Provide the (x, y) coordinate of the cell's center where the given text is located.  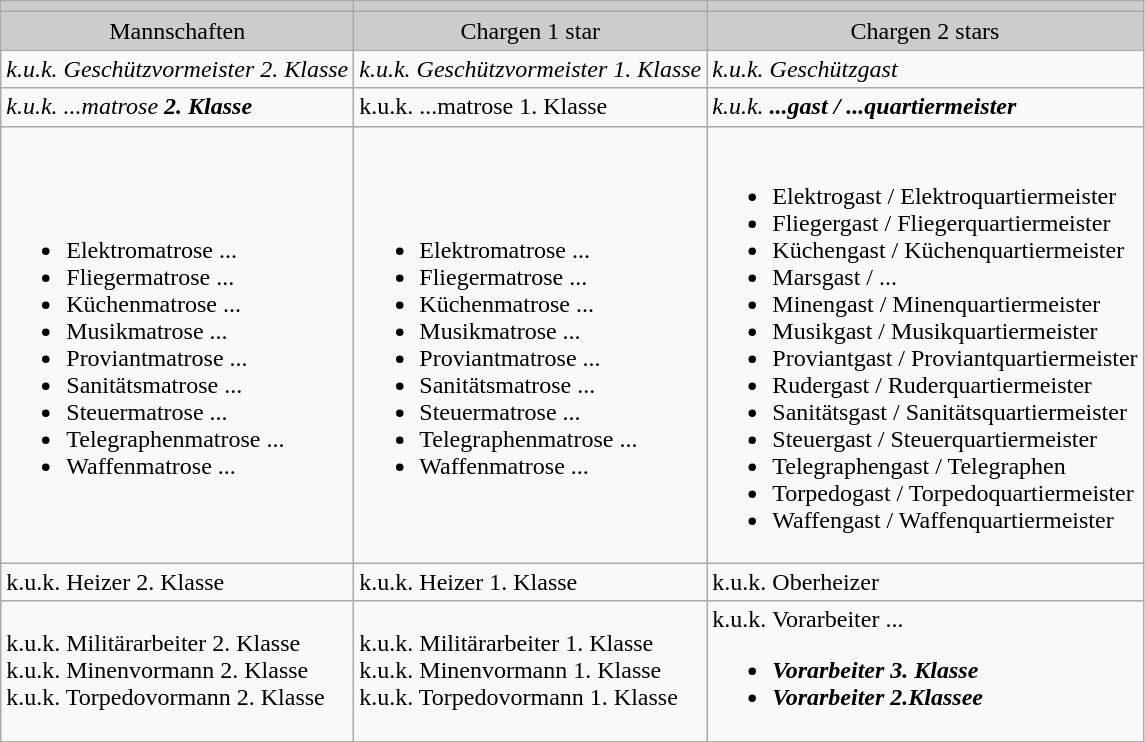
k.u.k. Militärarbeiter 2. Klassek.u.k. Minenvormann 2. Klassek.u.k. Torpedovormann 2. Klasse (178, 671)
k.u.k. Oberheizer (925, 582)
Chargen 2 stars (925, 31)
k.u.k. Geschützgast (925, 69)
k.u.k. ...matrose 2. Klasse (178, 107)
k.u.k. Heizer 2. Klasse (178, 582)
k.u.k. Heizer 1. Klasse (530, 582)
k.u.k. Geschützvormeister 1. Klasse (530, 69)
k.u.k. Militärarbeiter 1. Klassek.u.k. Minenvormann 1. Klassek.u.k. Torpedovormann 1. Klasse (530, 671)
Chargen 1 star (530, 31)
k.u.k. ...matrose 1. Klasse (530, 107)
k.u.k. Geschützvormeister 2. Klasse (178, 69)
Mannschaften (178, 31)
k.u.k. Vorarbeiter ... Vorarbeiter 3. KlasseVorarbeiter 2.Klassee (925, 671)
k.u.k. ...gast / ...quartiermeister (925, 107)
